Locate the cell with the specified text and output its (X, Y) center coordinate. 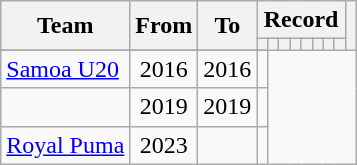
From (164, 26)
2023 (164, 145)
Royal Puma (66, 145)
Team (66, 26)
Samoa U20 (66, 69)
Record (301, 20)
To (228, 26)
